Locate the cell with the specified text and output its (x, y) center coordinate. 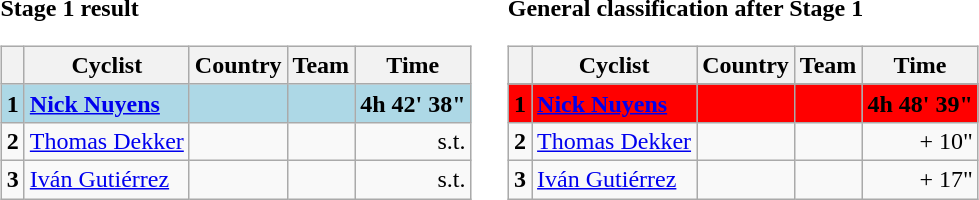
4h 48' 39" (920, 103)
+ 17" (920, 179)
4h 42' 38" (413, 103)
+ 10" (920, 141)
